Extract the [X, Y] coordinate from the center of the cell holding the provided text.  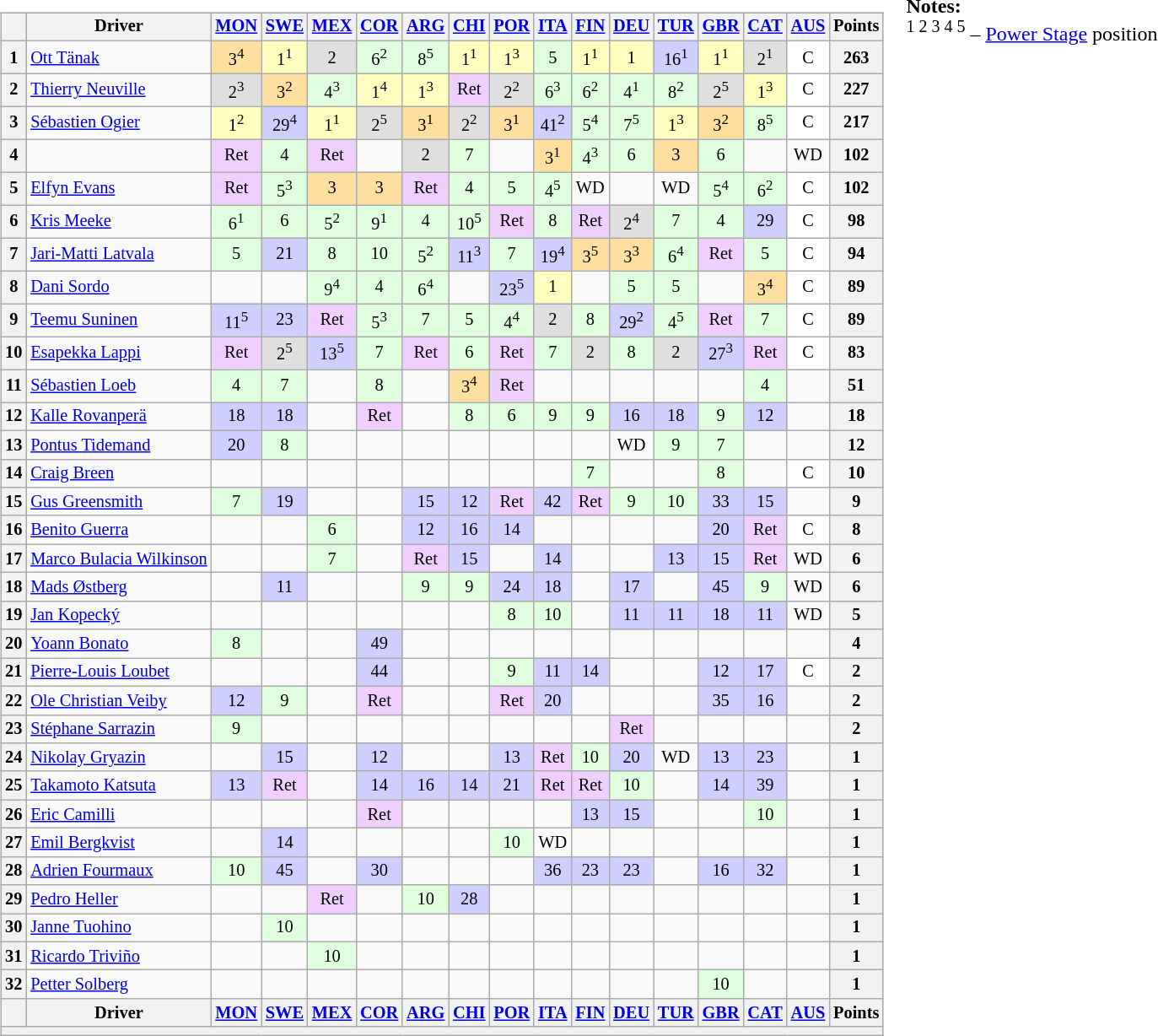
Janne Tuohino [118, 928]
115 [236, 321]
113 [469, 255]
98 [856, 221]
Sébastien Ogier [118, 123]
135 [332, 353]
83 [856, 353]
Pontus Tidemand [118, 445]
273 [721, 353]
Ricardo Triviño [118, 956]
Kris Meeke [118, 221]
82 [676, 89]
292 [631, 321]
Marco Bulacia Wilkinson [118, 558]
Mads Østberg [118, 587]
227 [856, 89]
Kalle Rovanperä [118, 417]
51 [856, 386]
Dani Sordo [118, 287]
Ott Tänak [118, 57]
27 [13, 843]
105 [469, 221]
161 [676, 57]
Stéphane Sarrazin [118, 729]
235 [511, 287]
294 [285, 123]
Sébastien Loeb [118, 386]
Teemu Suninen [118, 321]
Benito Guerra [118, 530]
263 [856, 57]
49 [380, 644]
Craig Breen [118, 473]
217 [856, 123]
Jan Kopecký [118, 615]
Petter Solberg [118, 985]
41 [631, 89]
Thierry Neuville [118, 89]
412 [552, 123]
Adrien Fourmaux [118, 871]
36 [552, 871]
Pierre-Louis Loubet [118, 672]
Gus Greensmith [118, 502]
Ole Christian Veiby [118, 700]
Yoann Bonato [118, 644]
39 [766, 785]
63 [552, 89]
42 [552, 502]
26 [13, 814]
Eric Camilli [118, 814]
Pedro Heller [118, 899]
Esapekka Lappi [118, 353]
Jari-Matti Latvala [118, 255]
194 [552, 255]
Nikolay Gryazin [118, 758]
Elfyn Evans [118, 189]
Emil Bergkvist [118, 843]
91 [380, 221]
75 [631, 123]
61 [236, 221]
Takamoto Katsuta [118, 785]
